Pinpoint the cell where the given text exists, returning its (X, Y) midpoint coordinate. 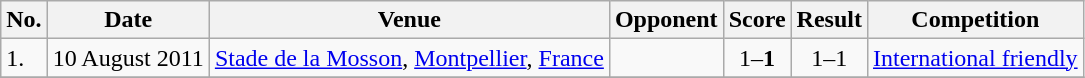
Venue (409, 20)
Result (829, 20)
Score (757, 20)
Competition (975, 20)
Date (128, 20)
No. (24, 20)
1. (24, 58)
Opponent (666, 20)
10 August 2011 (128, 58)
Stade de la Mosson, Montpellier, France (409, 58)
International friendly (975, 58)
